Detect which cell encompasses the target text, then output its [X, Y] center coordinate. 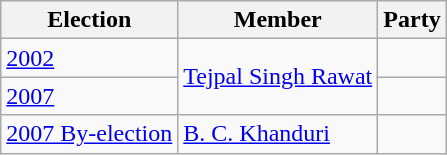
2002 [90, 58]
Member [278, 20]
2007 By-election [90, 134]
2007 [90, 96]
Party [412, 20]
B. C. Khanduri [278, 134]
Election [90, 20]
Tejpal Singh Rawat [278, 77]
